Return the (x, y) coordinate for the center point of the cell that contains the specified text.  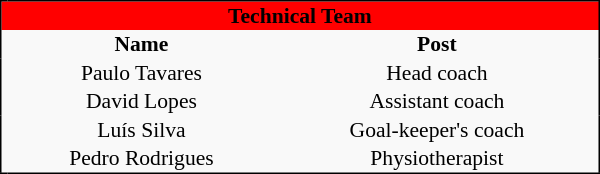
Assistant coach (437, 101)
Goal-keeper's coach (437, 130)
David Lopes (142, 101)
Physiotherapist (437, 158)
Paulo Tavares (142, 72)
Name (142, 44)
Head coach (437, 72)
Luís Silva (142, 130)
Pedro Rodrigues (142, 158)
Post (437, 44)
Technical Team (300, 16)
